Identify which cell holds the provided text, then report its (X, Y) central coordinate. 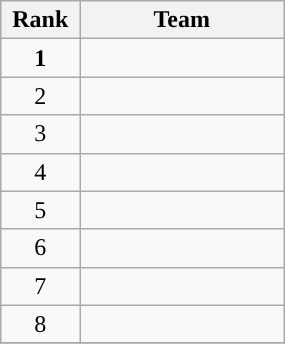
8 (40, 324)
Rank (40, 20)
4 (40, 172)
3 (40, 134)
5 (40, 210)
2 (40, 96)
7 (40, 286)
Team (182, 20)
6 (40, 248)
1 (40, 58)
